For the text-containing cell, return its midpoint in [x, y] coordinate format. 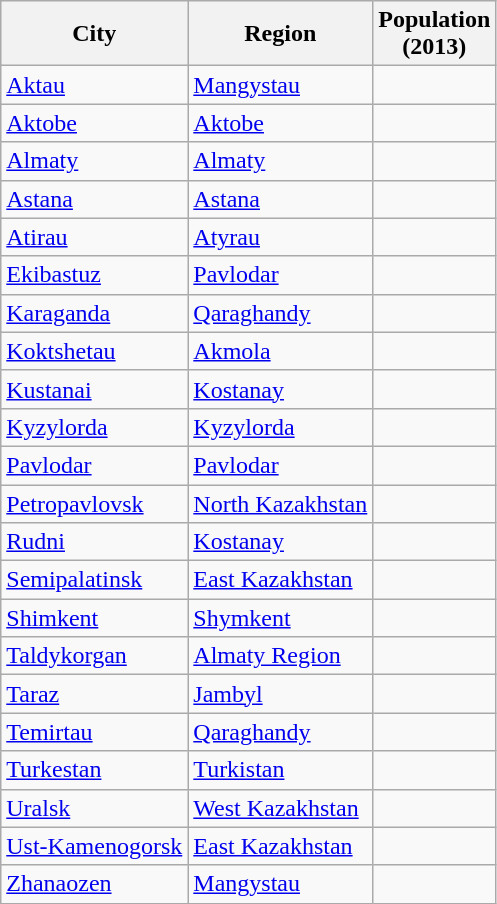
Turkestan [94, 770]
Atirau [94, 237]
Petropavlovsk [94, 503]
Turkistan [280, 770]
Ekibastuz [94, 275]
Karaganda [94, 313]
Taraz [94, 694]
Temirtau [94, 732]
Akmola [280, 351]
Zhanaozen [94, 884]
West Kazakhstan [280, 808]
Shymkent [280, 618]
Uralsk [94, 808]
Population(2013) [434, 34]
Atyrau [280, 237]
Ust-Kamenogorsk [94, 846]
Aktau [94, 85]
Taldykorgan [94, 656]
Koktshetau [94, 351]
Jambyl [280, 694]
Almaty Region [280, 656]
Semipalatinsk [94, 580]
Kustanai [94, 389]
City [94, 34]
Region [280, 34]
Rudni [94, 542]
North Kazakhstan [280, 503]
Shimkent [94, 618]
